Extract the (X, Y) coordinate from the center of the cell holding the provided text.  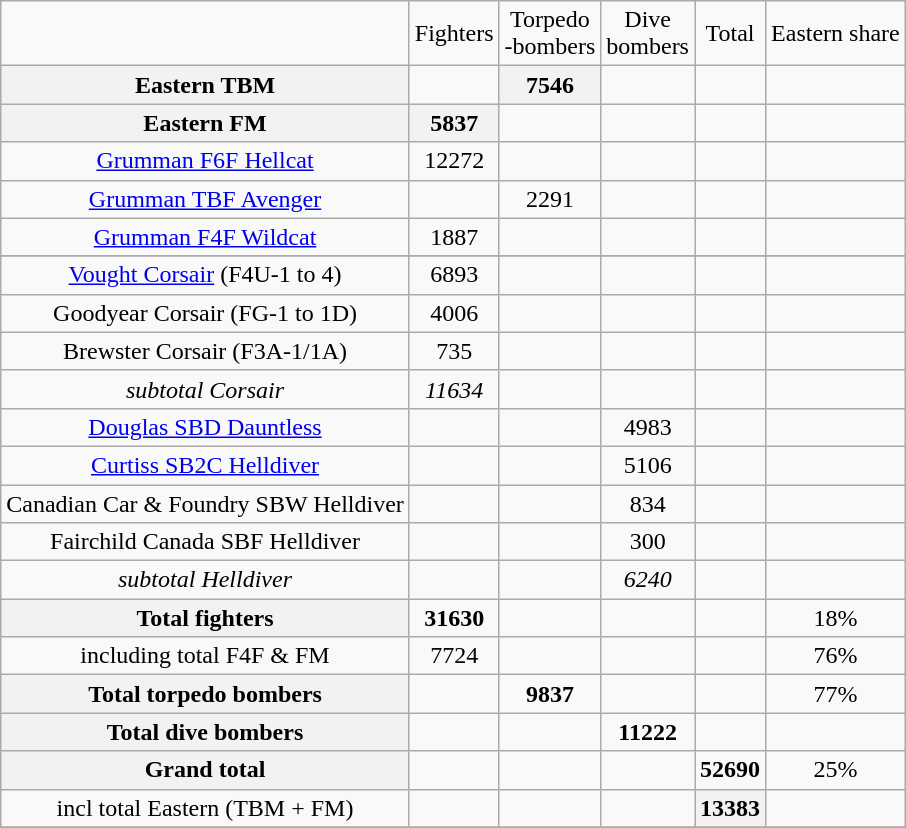
Canadian Car & Foundry SBW Helldiver (206, 503)
6893 (454, 275)
4983 (648, 427)
25% (836, 770)
Dive bombers (648, 34)
including total F4F & FM (206, 656)
Grand total (206, 770)
52690 (730, 770)
subtotal Helldiver (206, 580)
11222 (648, 732)
Total dive bombers (206, 732)
834 (648, 503)
Douglas SBD Dauntless (206, 427)
5837 (454, 123)
2291 (550, 199)
5106 (648, 465)
77% (836, 694)
Total torpedo bombers (206, 694)
Brewster Corsair (F3A-1/1A) (206, 351)
18% (836, 618)
12272 (454, 161)
Eastern FM (206, 123)
76% (836, 656)
9837 (550, 694)
Goodyear Corsair (FG-1 to 1D) (206, 313)
Torpedo -bombers (550, 34)
7724 (454, 656)
Grumman TBF Avenger (206, 199)
subtotal Corsair (206, 389)
Total fighters (206, 618)
735 (454, 351)
13383 (730, 808)
Curtiss SB2C Helldiver (206, 465)
incl total Eastern (TBM + FM) (206, 808)
Eastern TBM (206, 85)
300 (648, 542)
1887 (454, 237)
Fairchild Canada SBF Helldiver (206, 542)
7546 (550, 85)
Grumman F6F Hellcat (206, 161)
Fighters (454, 34)
4006 (454, 313)
6240 (648, 580)
Total (730, 34)
11634 (454, 389)
Eastern share (836, 34)
31630 (454, 618)
Vought Corsair (F4U-1 to 4) (206, 275)
Grumman F4F Wildcat (206, 237)
